Detect which cell encompasses the target text, then output its [x, y] center coordinate. 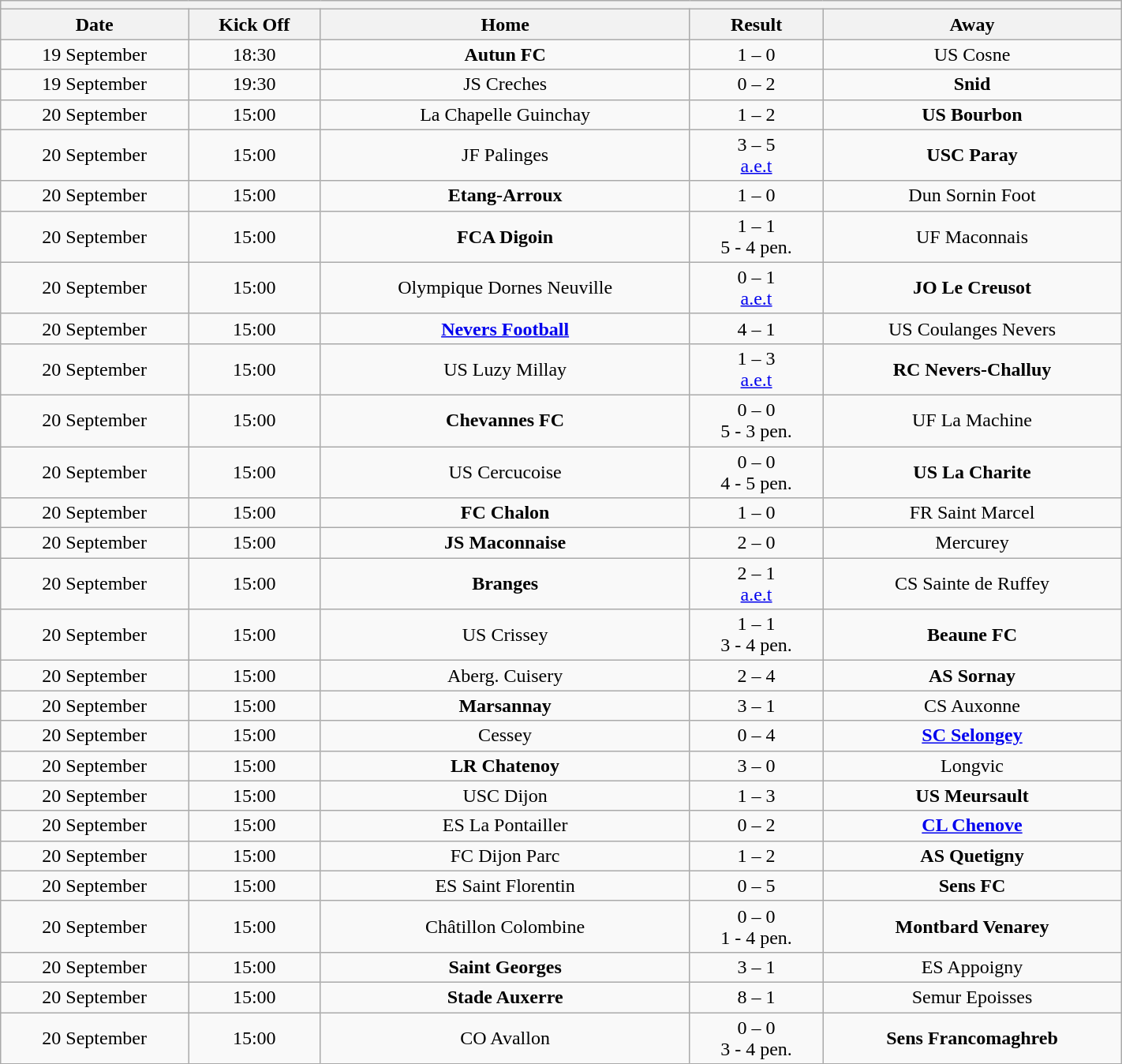
2 – 4 [756, 676]
0 – 0 5 - 3 pen. [756, 420]
Nevers Football [505, 328]
3 – 0 [756, 766]
Etang-Arroux [505, 196]
Sens Francomaghreb [972, 1037]
8 – 1 [756, 997]
JO Le Creusot [972, 287]
Marsannay [505, 706]
JS Maconnaise [505, 543]
US Cosne [972, 54]
US Coulanges Nevers [972, 328]
2 – 1 a.e.t [756, 584]
Home [505, 24]
LR Chatenoy [505, 766]
1 – 3 a.e.t [756, 369]
1 – 1 5 - 4 pen. [756, 237]
US Bourbon [972, 114]
Branges [505, 584]
ES Appoigny [972, 967]
Mercurey [972, 543]
18:30 [254, 54]
Snid [972, 84]
Semur Epoisses [972, 997]
Kick Off [254, 24]
UF Maconnais [972, 237]
Saint Georges [505, 967]
FR Saint Marcel [972, 513]
US Meursault [972, 796]
Châtillon Colombine [505, 927]
4 – 1 [756, 328]
UF La Machine [972, 420]
Aberg. Cuisery [505, 676]
CL Chenove [972, 826]
AS Quetigny [972, 856]
US Luzy Millay [505, 369]
La Chapelle Guinchay [505, 114]
CO Avallon [505, 1037]
RC Nevers-Challuy [972, 369]
19:30 [254, 84]
1 – 1 3 - 4 pen. [756, 635]
Result [756, 24]
0 – 0 1 - 4 pen. [756, 927]
Autun FC [505, 54]
FCA Digoin [505, 237]
JS Creches [505, 84]
FC Chalon [505, 513]
0 – 5 [756, 886]
Cessey [505, 736]
US La Charite [972, 472]
Montbard Venarey [972, 927]
Olympique Dornes Neuville [505, 287]
CS Auxonne [972, 706]
ES Saint Florentin [505, 886]
ES La Pontailler [505, 826]
3 – 5 a.e.t [756, 155]
AS Sornay [972, 676]
JF Palinges [505, 155]
Chevannes FC [505, 420]
1 – 3 [756, 796]
Dun Sornin Foot [972, 196]
0 – 0 3 - 4 pen. [756, 1037]
Away [972, 24]
Sens FC [972, 886]
Date [95, 24]
US Cercucoise [505, 472]
Longvic [972, 766]
SC Selongey [972, 736]
0 – 4 [756, 736]
US Crissey [505, 635]
Beaune FC [972, 635]
Stade Auxerre [505, 997]
FC Dijon Parc [505, 856]
0 – 1 a.e.t [756, 287]
USC Dijon [505, 796]
USC Paray [972, 155]
0 – 0 4 - 5 pen. [756, 472]
CS Sainte de Ruffey [972, 584]
2 – 0 [756, 543]
